For the text-containing cell, return its midpoint in (x, y) coordinate format. 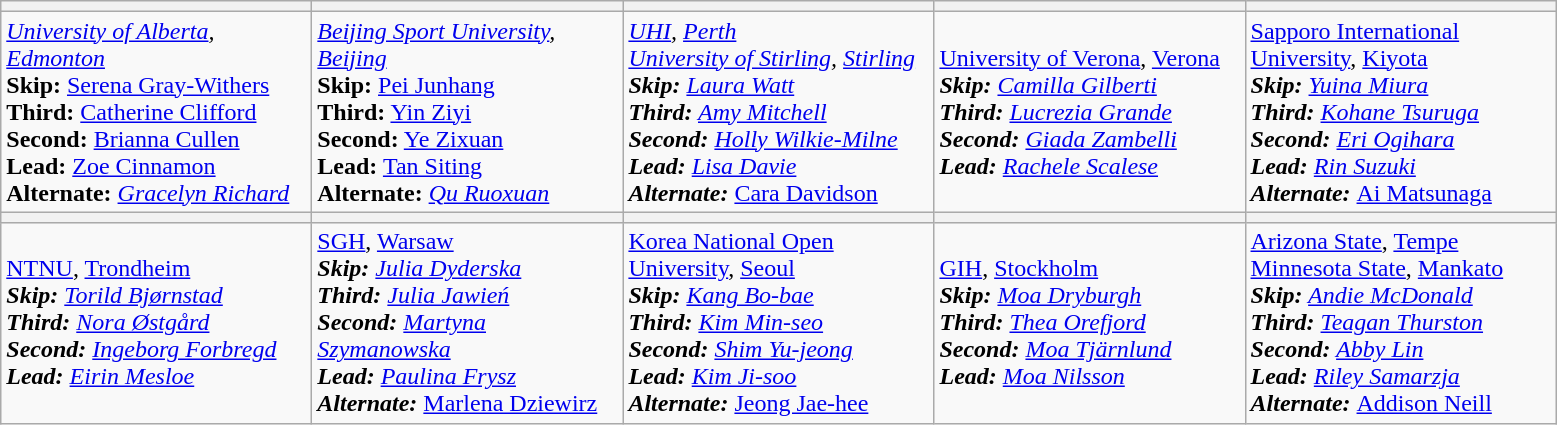
UHI, Perth University of Stirling, StirlingSkip: Laura Watt Third: Amy Mitchell Second: Holly Wilkie-Milne Lead: Lisa Davie Alternate: Cara Davidson (778, 112)
SGH, WarsawSkip: Julia Dyderska Third: Julia Jawień Second: Martyna Szymanowska Lead: Paulina Frysz Alternate: Marlena Dziewirz (468, 323)
Beijing Sport University, BeijingSkip: Pei Junhang Third: Yin Ziyi Second: Ye Zixuan Lead: Tan Siting Alternate: Qu Ruoxuan (468, 112)
Korea National Open University, SeoulSkip: Kang Bo-bae Third: Kim Min-seo Second: Shim Yu-jeong Lead: Kim Ji-soo Alternate: Jeong Jae-hee (778, 323)
Sapporo International University, KiyotaSkip: Yuina Miura Third: Kohane Tsuruga Second: Eri Ogihara Lead: Rin Suzuki Alternate: Ai Matsunaga (1400, 112)
GIH, StockholmSkip: Moa Dryburgh Third: Thea Orefjord Second: Moa Tjärnlund Lead: Moa Nilsson (1090, 323)
NTNU, TrondheimSkip: Torild Bjørnstad Third: Nora Østgård Second: Ingeborg Forbregd Lead: Eirin Mesloe (156, 323)
University of Verona, VeronaSkip: Camilla Gilberti Third: Lucrezia Grande Second: Giada Zambelli Lead: Rachele Scalese (1090, 112)
